Provide the (x, y) coordinate of the cell's center where the given text is located.  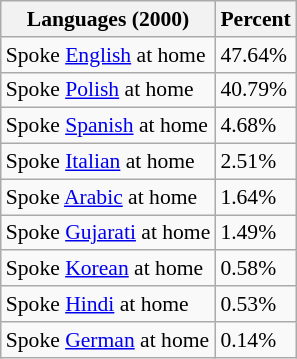
Spoke Gujarati at home (108, 233)
Spoke Korean at home (108, 269)
Spoke English at home (108, 55)
Spoke Arabic at home (108, 197)
Spoke Italian at home (108, 162)
47.64% (255, 55)
Spoke German at home (108, 340)
4.68% (255, 126)
Spoke Spanish at home (108, 126)
2.51% (255, 162)
40.79% (255, 90)
1.64% (255, 197)
Percent (255, 19)
Spoke Polish at home (108, 90)
0.58% (255, 269)
1.49% (255, 233)
Spoke Hindi at home (108, 304)
0.14% (255, 340)
0.53% (255, 304)
Languages (2000) (108, 19)
